Detect which cell encompasses the target text, then output its (X, Y) center coordinate. 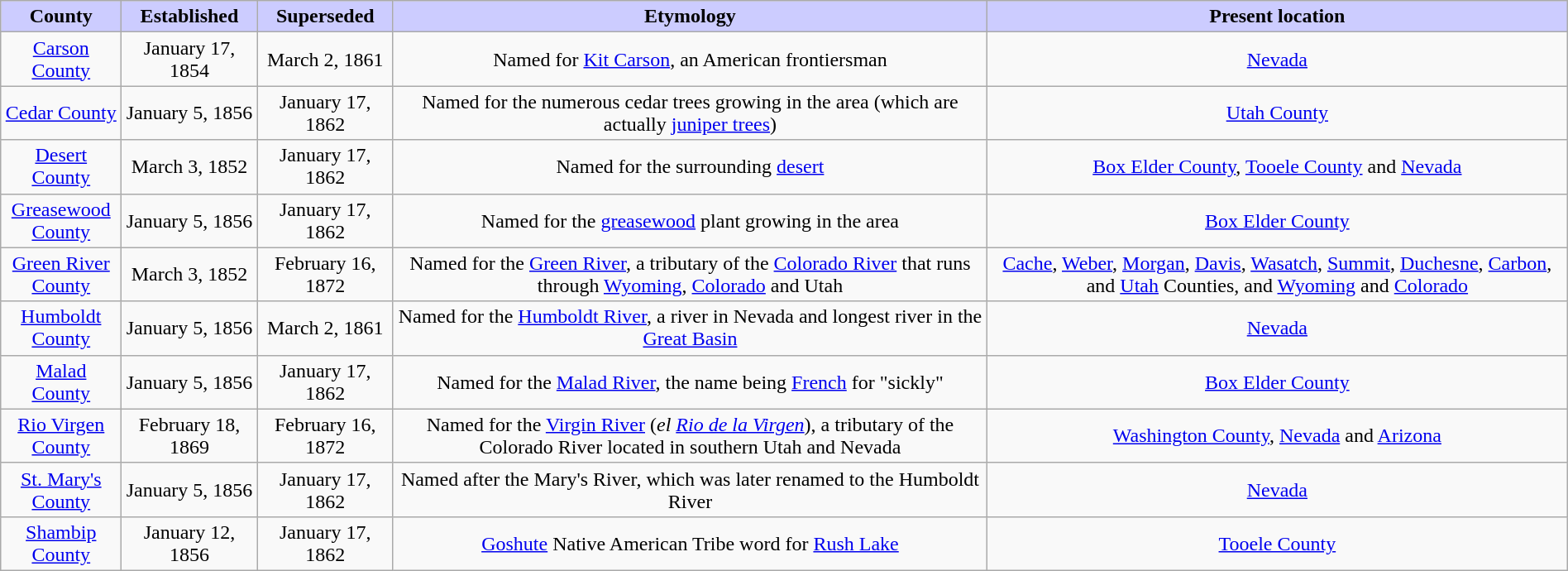
Cache, Weber, Morgan, Davis, Wasatch, Summit, Duchesne, Carbon, and Utah Counties, and Wyoming and Colorado (1277, 275)
Named for the surrounding desert (690, 167)
Box Elder County, Tooele County and Nevada (1277, 167)
Desert County (61, 167)
Named for the greasewood plant growing in the area (690, 220)
Established (189, 17)
Named for the Virgin River (el Rio de la Virgen), a tributary of the Colorado River located in southern Utah and Nevada (690, 435)
Malad County (61, 382)
January 17, 1854 (189, 60)
Greasewood County (61, 220)
Goshute Native American Tribe word for Rush Lake (690, 543)
Tooele County (1277, 543)
Named for the numerous cedar trees growing in the area (which are actually juniper trees) (690, 113)
Named after the Mary's River, which was later renamed to the Humboldt River (690, 490)
Superseded (325, 17)
Carson County (61, 60)
Utah County (1277, 113)
February 18, 1869 (189, 435)
Present location (1277, 17)
Named for the Malad River, the name being French for "sickly" (690, 382)
County (61, 17)
Green River County (61, 275)
Rio Virgen County (61, 435)
Named for Kit Carson, an American frontiersman (690, 60)
Washington County, Nevada and Arizona (1277, 435)
St. Mary's County (61, 490)
Etymology (690, 17)
Shambip County (61, 543)
Humboldt County (61, 328)
January 12, 1856 (189, 543)
Cedar County (61, 113)
Named for the Green River, a tributary of the Colorado River that runs through Wyoming, Colorado and Utah (690, 275)
Named for the Humboldt River, a river in Nevada and longest river in the Great Basin (690, 328)
